Return the [x, y] coordinate for the center point of the cell that contains the specified text.  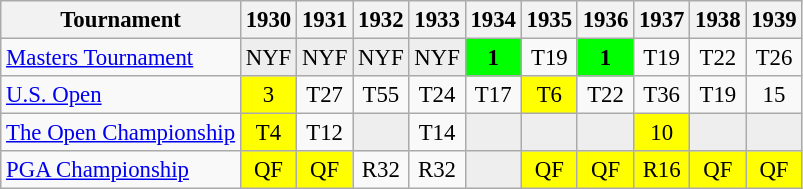
T24 [437, 95]
T55 [381, 95]
1932 [381, 20]
1930 [268, 20]
T27 [325, 95]
10 [662, 133]
R16 [662, 170]
T4 [268, 133]
Tournament [121, 20]
1938 [718, 20]
1937 [662, 20]
1936 [605, 20]
Masters Tournament [121, 58]
U.S. Open [121, 95]
T36 [662, 95]
3 [268, 95]
15 [774, 95]
1933 [437, 20]
T14 [437, 133]
1934 [493, 20]
The Open Championship [121, 133]
T6 [549, 95]
T12 [325, 133]
T26 [774, 58]
1939 [774, 20]
PGA Championship [121, 170]
1935 [549, 20]
T17 [493, 95]
1931 [325, 20]
